Detect which cell encompasses the target text, then output its (x, y) center coordinate. 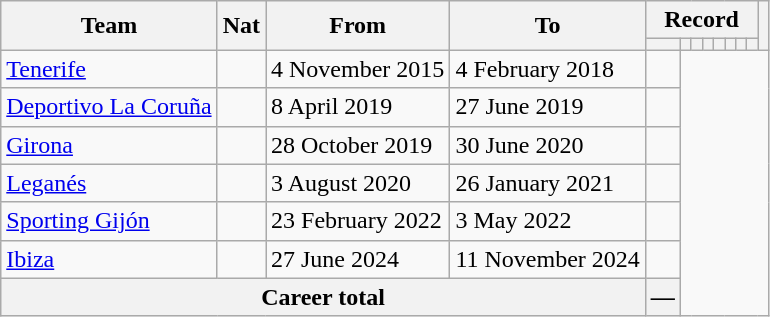
Girona (109, 145)
3 August 2020 (358, 183)
11 November 2024 (548, 259)
Deportivo La Coruña (109, 107)
Career total (324, 297)
27 June 2019 (548, 107)
Sporting Gijón (109, 221)
26 January 2021 (548, 183)
Record (701, 20)
28 October 2019 (358, 145)
4 November 2015 (358, 69)
23 February 2022 (358, 221)
30 June 2020 (548, 145)
— (662, 297)
Ibiza (109, 259)
Nat (241, 26)
Team (109, 26)
27 June 2024 (358, 259)
To (548, 26)
4 February 2018 (548, 69)
Leganés (109, 183)
From (358, 26)
3 May 2022 (548, 221)
8 April 2019 (358, 107)
Tenerife (109, 69)
